Locate the cell with the specified text and output its [x, y] center coordinate. 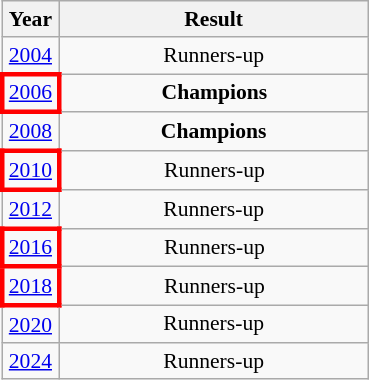
2006 [30, 94]
Year [30, 19]
2010 [30, 170]
2020 [30, 324]
2008 [30, 132]
2004 [30, 56]
2016 [30, 248]
2024 [30, 361]
Result [214, 19]
2018 [30, 286]
2012 [30, 210]
